Extract the [x, y] coordinate from the center of the cell holding the provided text.  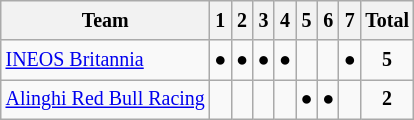
6 [328, 20]
7 [350, 20]
Total [388, 20]
4 [285, 20]
1 [221, 20]
Team [106, 20]
3 [264, 20]
Alinghi Red Bull Racing [106, 100]
INEOS Britannia [106, 60]
